Output the [X, Y] coordinate of the center of the cell containing the given text.  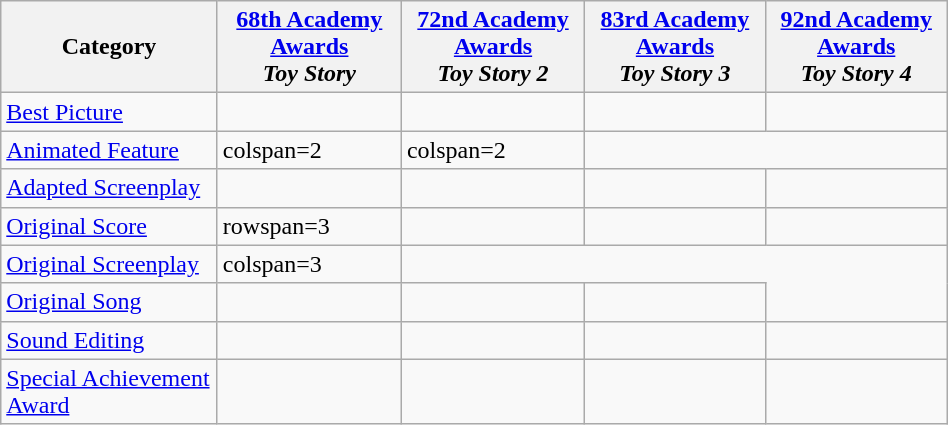
Best Picture [110, 112]
92nd Academy AwardsToy Story 4 [856, 47]
Category [110, 47]
Original Screenplay [110, 264]
72nd Academy AwardsToy Story 2 [492, 47]
Sound Editing [110, 340]
Original Song [110, 302]
Animated Feature [110, 150]
rowspan=3 [309, 226]
68th Academy AwardsToy Story [309, 47]
colspan=3 [309, 264]
Special Achievement Award [110, 392]
83rd Academy AwardsToy Story 3 [676, 47]
Original Score [110, 226]
Adapted Screenplay [110, 188]
